Scan for the cell matching the given text and deliver its (X, Y) coordinate at center. 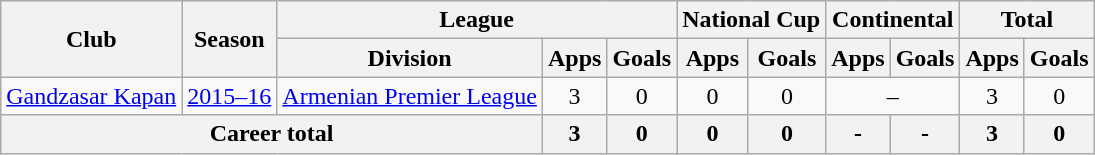
2015–16 (230, 96)
Season (230, 39)
Continental (893, 20)
– (893, 96)
Gandzasar Kapan (92, 96)
Division (410, 58)
League (477, 20)
Career total (272, 134)
Total (1027, 20)
Club (92, 39)
Armenian Premier League (410, 96)
National Cup (752, 20)
